For the text-containing cell, return its midpoint in (x, y) coordinate format. 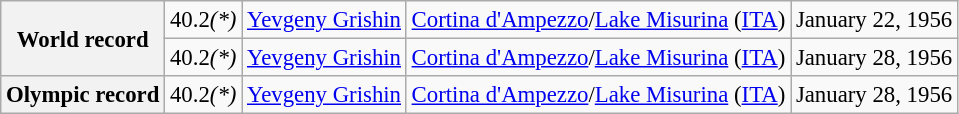
Olympic record (83, 95)
World record (83, 38)
January 22, 1956 (874, 20)
